Capture the cell that displays the provided text and extract its [x, y] central coordinate. 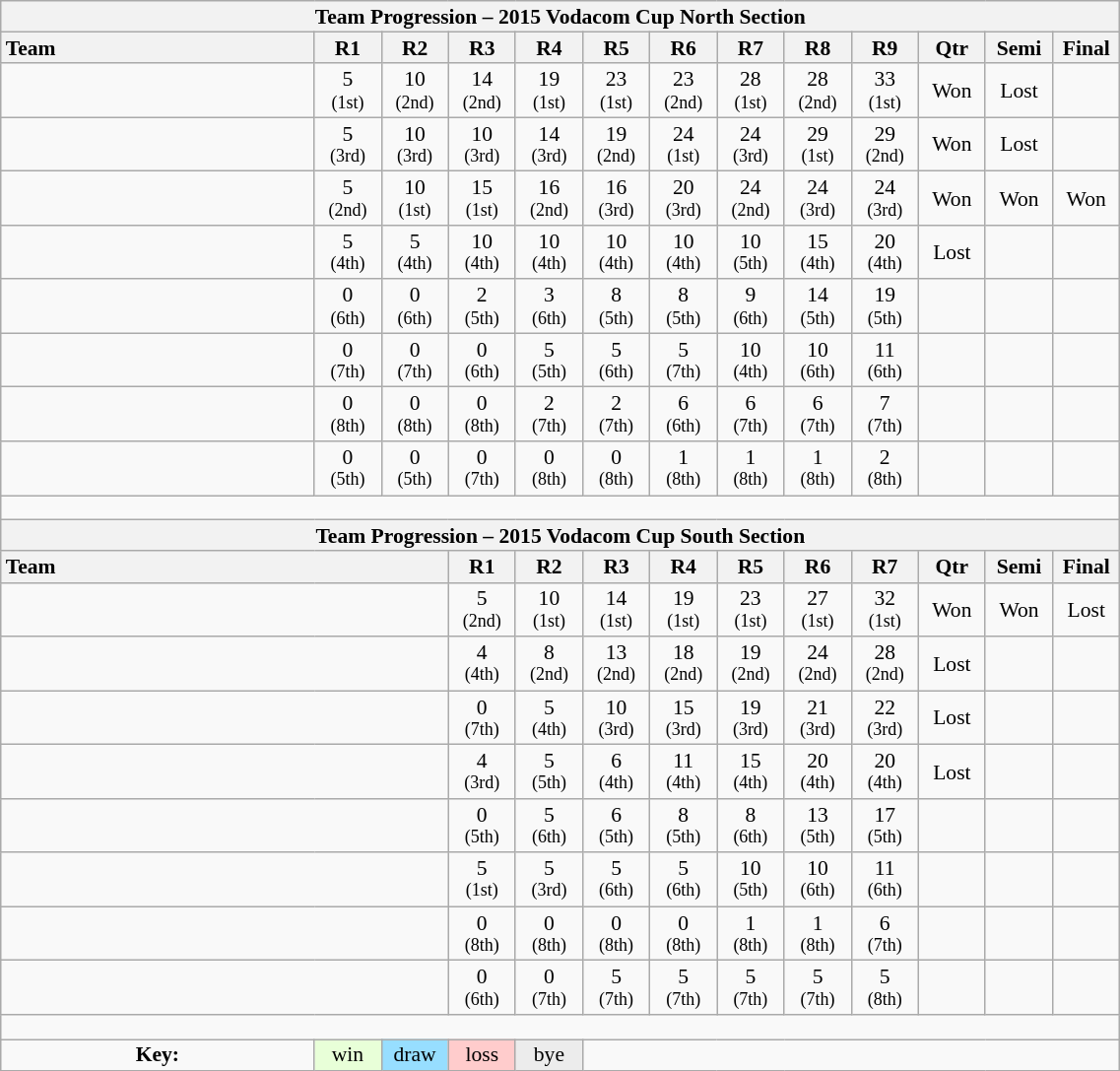
11 (4th) [684, 772]
3 (6th) [549, 307]
18 (2nd) [684, 664]
27 (1st) [818, 609]
R8 [818, 48]
14 (2nd) [482, 91]
Team Progression – 2015 Vodacom Cup South Section [560, 536]
17 (5th) [885, 826]
29 (1st) [818, 144]
28 (1st) [751, 91]
22 (3rd) [885, 717]
draw [415, 1055]
loss [482, 1055]
6 (4th) [616, 772]
R9 [885, 48]
6 (6th) [684, 414]
24 (1st) [684, 144]
14 (5th) [818, 307]
9 (6th) [751, 307]
8 (2nd) [549, 664]
21 (3rd) [818, 717]
13 (5th) [818, 826]
16 (2nd) [549, 199]
33 (1st) [885, 91]
13 (2nd) [616, 664]
10 (2nd) [415, 91]
15 (1st) [482, 199]
19 (5th) [885, 307]
Team Progression – 2015 Vodacom Cup North Section [560, 17]
2 (5th) [482, 307]
4 (4th) [482, 664]
8 (6th) [751, 826]
bye [549, 1055]
7 (7th) [885, 414]
14 (1st) [616, 609]
23 (2nd) [684, 91]
win [348, 1055]
16 (3rd) [616, 199]
19 (3rd) [751, 717]
4 (3rd) [482, 772]
2 (8th) [885, 469]
15 (3rd) [684, 717]
Key: [158, 1055]
6 (5th) [616, 826]
14 (3rd) [549, 144]
5 (8th) [885, 987]
20 (3rd) [684, 199]
29 (2nd) [885, 144]
32 (1st) [885, 609]
